Find where the given text appears and provide that cell's center as [X, Y] coordinate. 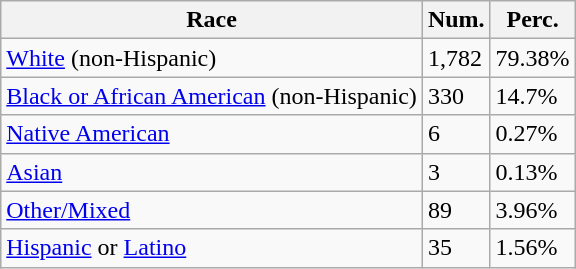
330 [456, 96]
0.27% [532, 134]
79.38% [532, 58]
Num. [456, 20]
White (non-Hispanic) [212, 58]
89 [456, 210]
3.96% [532, 210]
14.7% [532, 96]
1,782 [456, 58]
Native American [212, 134]
Perc. [532, 20]
0.13% [532, 172]
Black or African American (non-Hispanic) [212, 96]
35 [456, 248]
3 [456, 172]
Race [212, 20]
1.56% [532, 248]
6 [456, 134]
Asian [212, 172]
Other/Mixed [212, 210]
Hispanic or Latino [212, 248]
